Return the [x, y] coordinate for the center point of the cell that contains the specified text.  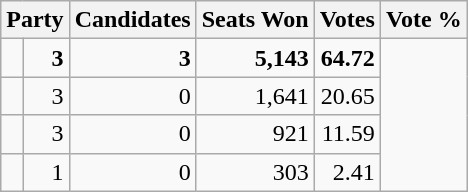
Vote % [424, 20]
11.59 [347, 134]
1 [46, 172]
20.65 [347, 96]
Candidates [132, 20]
64.72 [347, 58]
5,143 [255, 58]
921 [255, 134]
Seats Won [255, 20]
Votes [347, 20]
Party [35, 20]
1,641 [255, 96]
303 [255, 172]
2.41 [347, 172]
